Search for the cell housing the specified text and yield its (x, y) center coordinate. 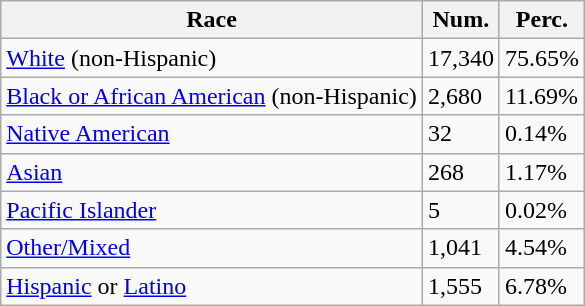
Asian (212, 172)
0.02% (542, 210)
Native American (212, 134)
Perc. (542, 20)
Race (212, 20)
17,340 (460, 58)
32 (460, 134)
Num. (460, 20)
Black or African American (non-Hispanic) (212, 96)
75.65% (542, 58)
4.54% (542, 248)
1,041 (460, 248)
268 (460, 172)
White (non-Hispanic) (212, 58)
Other/Mixed (212, 248)
1.17% (542, 172)
0.14% (542, 134)
Pacific Islander (212, 210)
1,555 (460, 286)
6.78% (542, 286)
2,680 (460, 96)
5 (460, 210)
11.69% (542, 96)
Hispanic or Latino (212, 286)
